Scan for the cell matching the given text and deliver its [X, Y] coordinate at center. 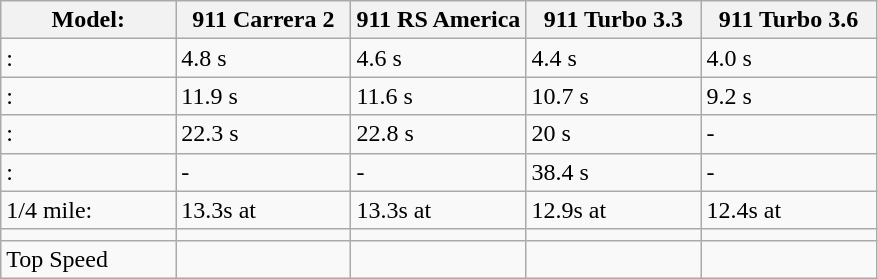
1/4 mile: [88, 210]
22.3 s [264, 134]
9.2 s [788, 96]
20 s [614, 134]
11.6 s [438, 96]
4.0 s [788, 58]
Model: [88, 20]
12.9s at [614, 210]
10.7 s [614, 96]
911 Turbo 3.6 [788, 20]
12.4s at [788, 210]
22.8 s [438, 134]
911 RS America [438, 20]
11.9 s [264, 96]
4.4 s [614, 58]
Top Speed [88, 259]
4.8 s [264, 58]
4.6 s [438, 58]
38.4 s [614, 172]
911 Turbo 3.3 [614, 20]
911 Carrera 2 [264, 20]
